For the text-containing cell, return its midpoint in (x, y) coordinate format. 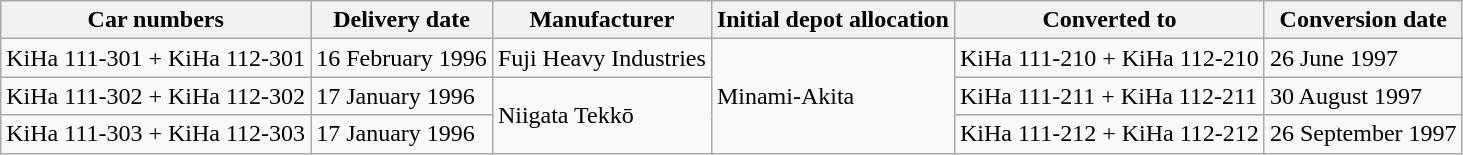
KiHa 111-303 + KiHa 112-303 (156, 134)
26 June 1997 (1363, 58)
Delivery date (402, 20)
26 September 1997 (1363, 134)
Minami-Akita (832, 96)
30 August 1997 (1363, 96)
Initial depot allocation (832, 20)
Fuji Heavy Industries (602, 58)
KiHa 111-210 + KiHa 112-210 (1109, 58)
Niigata Tekkō (602, 115)
KiHa 111-212 + KiHa 112-212 (1109, 134)
Manufacturer (602, 20)
KiHa 111-301 + KiHa 112-301 (156, 58)
16 February 1996 (402, 58)
Conversion date (1363, 20)
Converted to (1109, 20)
KiHa 111-211 + KiHa 112-211 (1109, 96)
Car numbers (156, 20)
KiHa 111-302 + KiHa 112-302 (156, 96)
